Find where the given text appears and provide that cell's center as [x, y] coordinate. 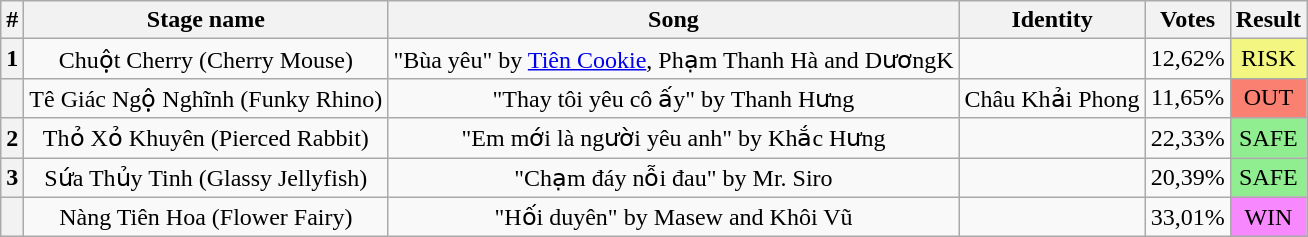
12,62% [1188, 59]
Song [674, 20]
20,39% [1188, 178]
Châu Khải Phong [1052, 98]
Votes [1188, 20]
Stage name [206, 20]
Nàng Tiên Hoa (Flower Fairy) [206, 217]
# [12, 20]
"Em mới là người yêu anh" by Khắc Hưng [674, 138]
WIN [1268, 217]
33,01% [1188, 217]
OUT [1268, 98]
2 [12, 138]
RISK [1268, 59]
"Chạm đáy nỗi đau" by Mr. Siro [674, 178]
"Bùa yêu" by Tiên Cookie, Phạm Thanh Hà and DươngK [674, 59]
Sứa Thủy Tinh (Glassy Jellyfish) [206, 178]
3 [12, 178]
"Hối duyên" by Masew and Khôi Vũ [674, 217]
11,65% [1188, 98]
"Thay tôi yêu cô ấy" by Thanh Hưng [674, 98]
1 [12, 59]
Thỏ Xỏ Khuyên (Pierced Rabbit) [206, 138]
Identity [1052, 20]
Chuột Cherry (Cherry Mouse) [206, 59]
Result [1268, 20]
22,33% [1188, 138]
Tê Giác Ngộ Nghĩnh (Funky Rhino) [206, 98]
